Return the [x, y] coordinate for the center point of the cell that contains the specified text.  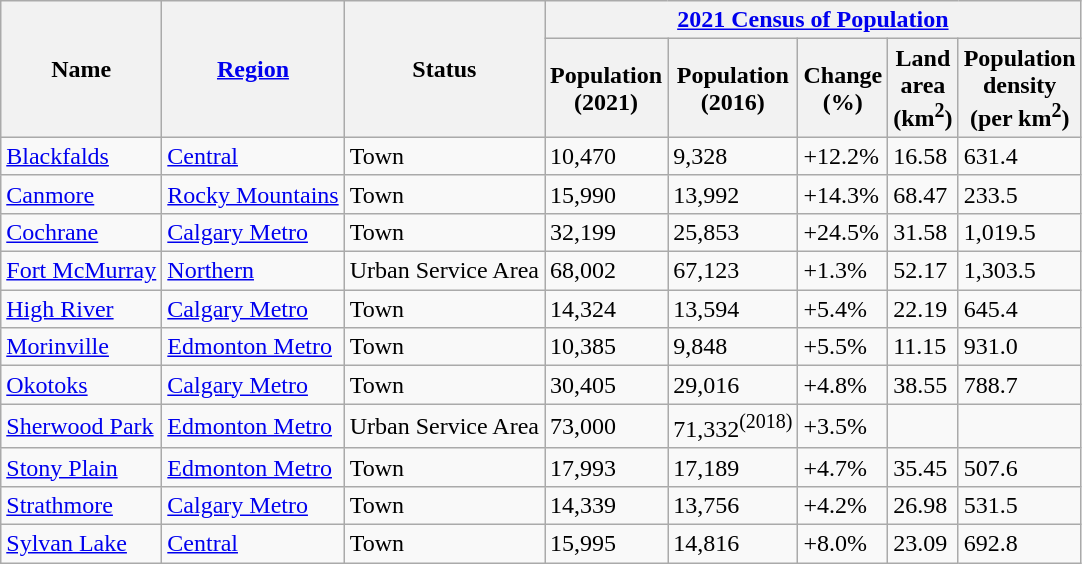
68.47 [923, 194]
Northern [253, 271]
Morinville [82, 347]
+4.7% [843, 467]
Name [82, 70]
68,002 [606, 271]
Population(2021) [606, 88]
Canmore [82, 194]
22.19 [923, 309]
Status [444, 70]
High River [82, 309]
+8.0% [843, 543]
+5.4% [843, 309]
Populationdensity(per km2) [1020, 88]
Sylvan Lake [82, 543]
+4.2% [843, 505]
17,993 [606, 467]
+3.5% [843, 426]
Okotoks [82, 385]
531.5 [1020, 505]
14,324 [606, 309]
29,016 [733, 385]
25,853 [733, 232]
Region [253, 70]
2021 Census of Population [812, 20]
14,339 [606, 505]
Change(%) [843, 88]
67,123 [733, 271]
507.6 [1020, 467]
31.58 [923, 232]
931.0 [1020, 347]
13,594 [733, 309]
13,992 [733, 194]
9,848 [733, 347]
71,332(2018) [733, 426]
73,000 [606, 426]
692.8 [1020, 543]
32,199 [606, 232]
1,303.5 [1020, 271]
38.55 [923, 385]
16.58 [923, 156]
1,019.5 [1020, 232]
9,328 [733, 156]
30,405 [606, 385]
15,990 [606, 194]
10,470 [606, 156]
645.4 [1020, 309]
+4.8% [843, 385]
Cochrane [82, 232]
14,816 [733, 543]
Population(2016) [733, 88]
23.09 [923, 543]
+1.3% [843, 271]
52.17 [923, 271]
+5.5% [843, 347]
Rocky Mountains [253, 194]
Sherwood Park [82, 426]
788.7 [1020, 385]
Strathmore [82, 505]
+12.2% [843, 156]
+14.3% [843, 194]
233.5 [1020, 194]
13,756 [733, 505]
Landarea(km2) [923, 88]
Fort McMurray [82, 271]
Stony Plain [82, 467]
Blackfalds [82, 156]
35.45 [923, 467]
631.4 [1020, 156]
17,189 [733, 467]
26.98 [923, 505]
15,995 [606, 543]
+24.5% [843, 232]
11.15 [923, 347]
10,385 [606, 347]
